Identify which cell holds the provided text, then report its (X, Y) central coordinate. 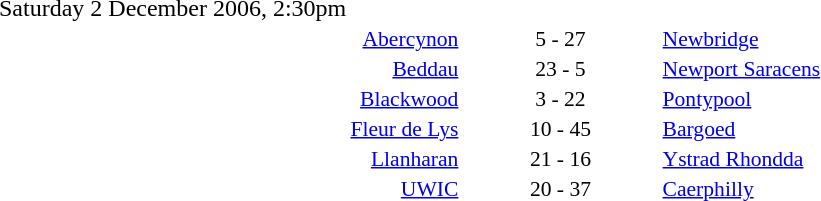
10 - 45 (560, 128)
21 - 16 (560, 158)
23 - 5 (560, 68)
5 - 27 (560, 38)
3 - 22 (560, 98)
